Locate the cell with the specified text and output its (X, Y) center coordinate. 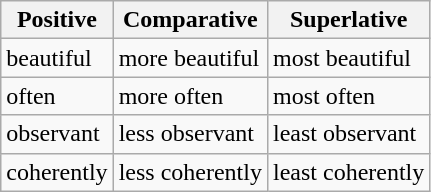
most beautiful (348, 58)
less observant (190, 134)
observant (57, 134)
less coherently (190, 172)
more often (190, 96)
Comparative (190, 20)
coherently (57, 172)
Superlative (348, 20)
often (57, 96)
more beautiful (190, 58)
least observant (348, 134)
most often (348, 96)
beautiful (57, 58)
Positive (57, 20)
least coherently (348, 172)
